Locate the cell with the specified text and output its [X, Y] center coordinate. 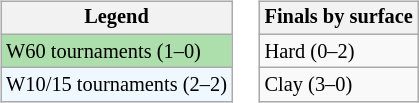
Clay (3–0) [339, 85]
Legend [116, 18]
W10/15 tournaments (2–2) [116, 85]
W60 tournaments (1–0) [116, 51]
Finals by surface [339, 18]
Hard (0–2) [339, 51]
